Output the (x, y) coordinate of the center of the cell containing the given text.  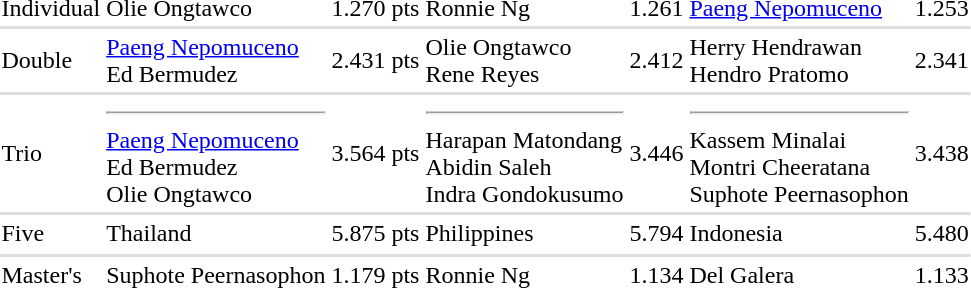
3.564 pts (376, 154)
2.431 pts (376, 60)
Philippines (524, 233)
Indonesia (799, 233)
2.412 (656, 60)
Kassem MinalaiMontri CheeratanaSuphote Peernasophon (799, 154)
Thailand (216, 233)
Harapan MatondangAbidin SalehIndra Gondokusumo (524, 154)
Five (51, 233)
3.446 (656, 154)
5.480 (942, 233)
Paeng NepomucenoEd BermudezOlie Ongtawco (216, 154)
5.794 (656, 233)
Paeng Nepomuceno Ed Bermudez (216, 60)
Herry Hendrawan Hendro Pratomo (799, 60)
3.438 (942, 154)
Olie Ongtawco Rene Reyes (524, 60)
Trio (51, 154)
Double (51, 60)
2.341 (942, 60)
5.875 pts (376, 233)
